Pinpoint the cell where the given text exists, returning its (X, Y) midpoint coordinate. 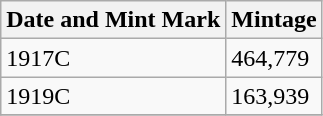
Date and Mint Mark (114, 20)
163,939 (274, 96)
464,779 (274, 58)
1919C (114, 96)
1917C (114, 58)
Mintage (274, 20)
